Determine the (x, y) coordinate at the center of the cell enclosing the given text.  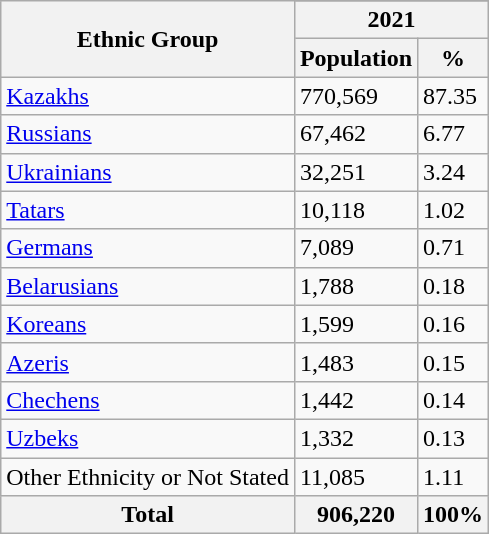
Total (148, 515)
Population (356, 58)
Germans (148, 248)
1,332 (356, 438)
87.35 (454, 96)
Belarusians (148, 286)
Koreans (148, 324)
% (454, 58)
Kazakhs (148, 96)
67,462 (356, 134)
2021 (391, 20)
Uzbeks (148, 438)
1,788 (356, 286)
3.24 (454, 172)
32,251 (356, 172)
Ukrainians (148, 172)
1.02 (454, 210)
Chechens (148, 400)
100% (454, 515)
Ethnic Group (148, 39)
Tatars (148, 210)
0.15 (454, 362)
1.11 (454, 477)
6.77 (454, 134)
Russians (148, 134)
0.13 (454, 438)
1,442 (356, 400)
1,483 (356, 362)
7,089 (356, 248)
Azeris (148, 362)
Other Ethnicity or Not Stated (148, 477)
10,118 (356, 210)
0.14 (454, 400)
0.71 (454, 248)
1,599 (356, 324)
11,085 (356, 477)
0.18 (454, 286)
0.16 (454, 324)
906,220 (356, 515)
770,569 (356, 96)
